Return the (X, Y) coordinate for the center point of the cell that contains the specified text.  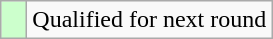
Qualified for next round (150, 20)
